Output the [x, y] coordinate of the center of the cell containing the given text.  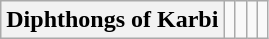
Diphthongs of Karbi [112, 20]
